Search for the cell housing the specified text and yield its (X, Y) center coordinate. 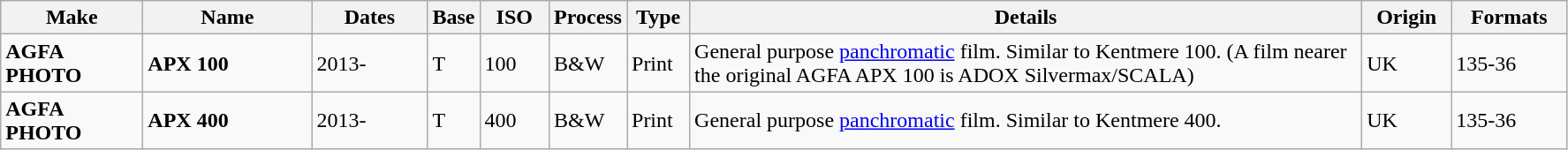
Make (72, 18)
Name (228, 18)
Dates (369, 18)
APX 400 (228, 120)
100 (514, 64)
400 (514, 120)
Details (1026, 18)
Process (588, 18)
General purpose panchromatic film. Similar to Kentmere 400. (1026, 120)
General purpose panchromatic film. Similar to Kentmere 100. (A film nearer the original AGFA APX 100 is ADOX Silvermax/SCALA) (1026, 64)
Formats (1509, 18)
Base (454, 18)
ISO (514, 18)
Type (659, 18)
APX 100 (228, 64)
Origin (1406, 18)
